Return the (X, Y) coordinate for the center point of the cell that contains the specified text.  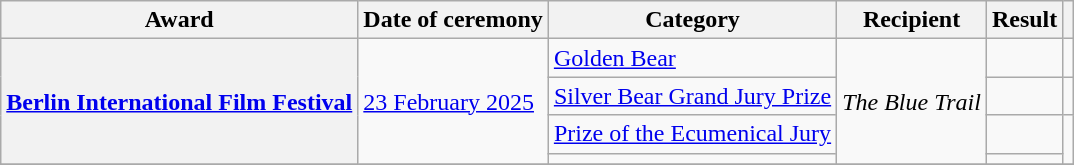
The Blue Trail (912, 102)
Prize of the Ecumenical Jury (692, 134)
Award (180, 20)
Category (692, 20)
Golden Bear (692, 58)
Berlin International Film Festival (180, 102)
Silver Bear Grand Jury Prize (692, 96)
Date of ceremony (454, 20)
Recipient (912, 20)
23 February 2025 (454, 102)
Result (1024, 20)
